Find where the given text appears and provide that cell's center as (x, y) coordinate. 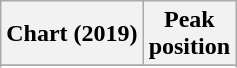
Peak position (189, 34)
Chart (2019) (72, 34)
